Extract the (x, y) coordinate from the center of the cell holding the provided text.  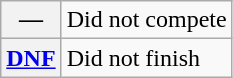
DNF (31, 58)
Did not compete (146, 20)
Did not finish (146, 58)
— (31, 20)
